Capture the cell that displays the provided text and extract its [x, y] central coordinate. 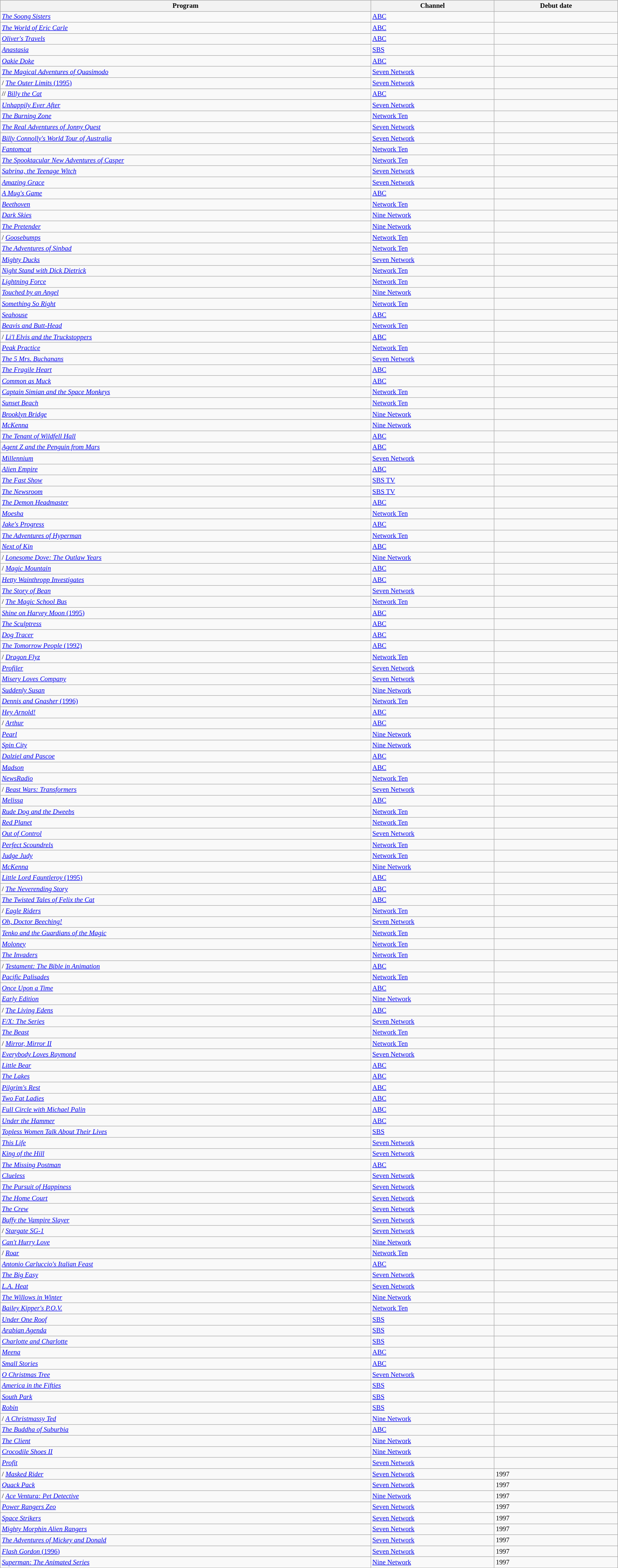
Flash Gordon (1996) [186, 1551]
Beavis and Butt-Head [186, 326]
Can't Hurry Love [186, 1242]
The Beast [186, 1032]
The Spooktacular New Adventures of Casper [186, 160]
The Real Adventures of Jonny Quest [186, 127]
/ The Outer Limits (1995) [186, 83]
The Newsroom [186, 492]
Billy Connolly's World Tour of Australia [186, 138]
Quack Pack [186, 1485]
The Sculptress [186, 624]
Shine on Harvey Moon (1995) [186, 613]
Profit [186, 1463]
The Adventures of Mickey and Donald [186, 1540]
The Magical Adventures of Quasimodo [186, 72]
/ Dragon Flyz [186, 657]
Dark Skies [186, 216]
/ The Living Edens [186, 1010]
Dalziel and Pascoe [186, 756]
Bailey Kipper's P.O.V. [186, 1308]
Early Edition [186, 999]
Charlotte and Charlotte [186, 1342]
/ Mirror, Mirror II [186, 1043]
Buffy the Vampire Slayer [186, 1220]
Something So Right [186, 304]
Mighty Ducks [186, 260]
Oliver's Travels [186, 39]
The Client [186, 1441]
Profiler [186, 668]
Program [186, 6]
Under One Roof [186, 1319]
Unhappily Ever After [186, 105]
Hetty Wainthropp Investigates [186, 580]
The Fast Show [186, 480]
The Tomorrow People (1992) [186, 646]
Superman: The Animated Series [186, 1562]
Debut date [556, 6]
The Soong Sisters [186, 17]
Full Circle with Michael Palin [186, 1110]
The Invaders [186, 955]
The Lakes [186, 1077]
Pearl [186, 734]
The Willows in Winter [186, 1297]
/ Arthur [186, 723]
Oh, Doctor Beeching! [186, 922]
The Tenant of Wildfell Hall [186, 436]
Suddenly Susan [186, 690]
The 5 Mrs. Buchanans [186, 359]
Once Upon a Time [186, 988]
Little Lord Fauntleroy (1995) [186, 878]
Common as Muck [186, 381]
Peak Practice [186, 348]
Two Fat Ladies [186, 1099]
/ A Christmassy Ted [186, 1419]
The Big Easy [186, 1275]
F/X: The Series [186, 1021]
/ Roar [186, 1253]
The Pretender [186, 227]
Arabian Agenda [186, 1331]
Millennium [186, 458]
Red Planet [186, 823]
Amazing Grace [186, 182]
Tenko and the Guardians of the Magic [186, 933]
/ Li'l Elvis and the Truckstoppers [186, 337]
The Buddha of Suburbia [186, 1430]
Power Rangers Zeo [186, 1507]
Spin City [186, 745]
/ Magic Mountain [186, 569]
The Crew [186, 1209]
/ The Neverending Story [186, 889]
The Adventures of Sinbad [186, 249]
Fantomcat [186, 149]
South Park [186, 1397]
Agent Z and the Penguin from Mars [186, 447]
Madson [186, 768]
Sunset Beach [186, 403]
/ The Magic School Bus [186, 602]
O Christmas Tree [186, 1375]
L.A. Heat [186, 1286]
This Life [186, 1143]
/ Eagle Riders [186, 911]
Brooklyn Bridge [186, 414]
Little Bear [186, 1066]
The Fragile Heart [186, 370]
Pilgrim's Rest [186, 1088]
Hey Arnold! [186, 712]
The Burning Zone [186, 116]
The Twisted Tales of Felix the Cat [186, 900]
Moesha [186, 513]
Crocodile Shoes II [186, 1452]
Meena [186, 1353]
Seahouse [186, 315]
Dog Tracer [186, 635]
NewsRadio [186, 779]
The Adventures of Hyperman [186, 536]
Rude Dog and the Dweebs [186, 812]
A Mug's Game [186, 193]
Sabrina, the Teenage Witch [186, 171]
Lightning Force [186, 282]
Topless Women Talk About Their Lives [186, 1132]
/ Lonesome Dove: The Outlaw Years [186, 558]
Pacific Palisades [186, 977]
Robin [186, 1408]
Oakie Doke [186, 61]
Space Strikers [186, 1518]
The Demon Headmaster [186, 503]
Moloney [186, 944]
Touched by an Angel [186, 293]
The Story of Bean [186, 591]
Out of Control [186, 834]
America in the Fifties [186, 1386]
Anastasia [186, 50]
Beethoven [186, 205]
Everybody Loves Raymond [186, 1055]
Mighty Morphin Alien Rangers [186, 1529]
/ Beast Wars: Transformers [186, 790]
Small Stories [186, 1363]
Captain Simian and the Space Monkeys [186, 392]
Melissa [186, 800]
The Missing Postman [186, 1165]
/ Stargate SG-1 [186, 1231]
The Home Court [186, 1198]
/ Masked Rider [186, 1474]
Clueless [186, 1176]
Perfect Scoundrels [186, 845]
King of the Hill [186, 1154]
Next of Kin [186, 547]
Judge Judy [186, 856]
Night Stand with Dick Dietrick [186, 271]
Misery Loves Company [186, 679]
Antonio Carluccio's Italian Feast [186, 1264]
Alien Empire [186, 469]
/ Goosebumps [186, 237]
Under the Hammer [186, 1121]
/ Ace Ventura: Pet Detective [186, 1496]
Dennis and Gnasher (1996) [186, 701]
The Pursuit of Happiness [186, 1187]
// Billy the Cat [186, 94]
Jake's Progress [186, 525]
/ Testament: The Bible in Animation [186, 966]
Channel [432, 6]
The World of Eric Carle [186, 28]
